Locate the cell with the specified text and output its [X, Y] center coordinate. 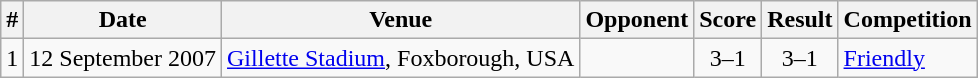
Friendly [908, 58]
Gillette Stadium, Foxborough, USA [401, 58]
Score [728, 20]
Result [800, 20]
Date [123, 20]
Venue [401, 20]
Competition [908, 20]
12 September 2007 [123, 58]
Opponent [637, 20]
# [12, 20]
1 [12, 58]
